Search for the cell housing the specified text and yield its [X, Y] center coordinate. 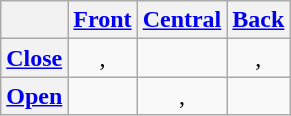
Back [258, 20]
Front [102, 20]
Close [34, 58]
Open [34, 96]
Central [182, 20]
